Determine the (X, Y) coordinate at the center of the cell enclosing the given text.  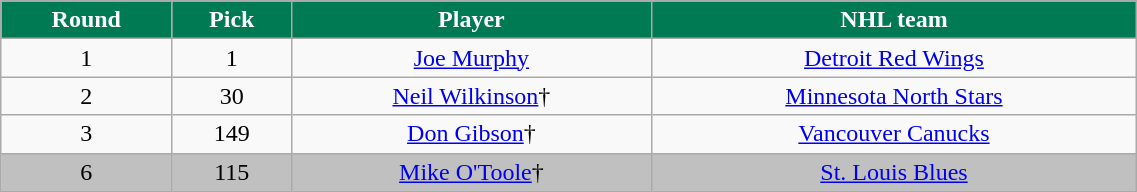
Player (472, 20)
149 (232, 134)
Neil Wilkinson† (472, 96)
Round (86, 20)
St. Louis Blues (894, 172)
2 (86, 96)
3 (86, 134)
Minnesota North Stars (894, 96)
115 (232, 172)
NHL team (894, 20)
Vancouver Canucks (894, 134)
Pick (232, 20)
6 (86, 172)
Mike O'Toole† (472, 172)
Joe Murphy (472, 58)
30 (232, 96)
Detroit Red Wings (894, 58)
Don Gibson† (472, 134)
